Detect which cell encompasses the target text, then output its (x, y) center coordinate. 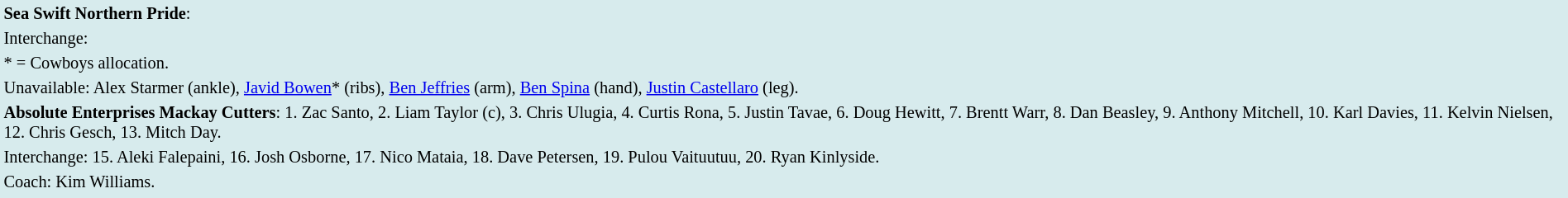
Unavailable: Alex Starmer (ankle), Javid Bowen* (ribs), Ben Jeffries (arm), Ben Spina (hand), Justin Castellaro (leg). (784, 87)
* = Cowboys allocation. (784, 63)
Sea Swift Northern Pride: (784, 13)
Coach: Kim Williams. (784, 181)
Interchange: (784, 38)
Interchange: 15. Aleki Falepaini, 16. Josh Osborne, 17. Nico Mataia, 18. Dave Petersen, 19. Pulou Vaituutuu, 20. Ryan Kinlyside. (784, 157)
